Provide the (X, Y) coordinate of the cell's center where the given text is located.  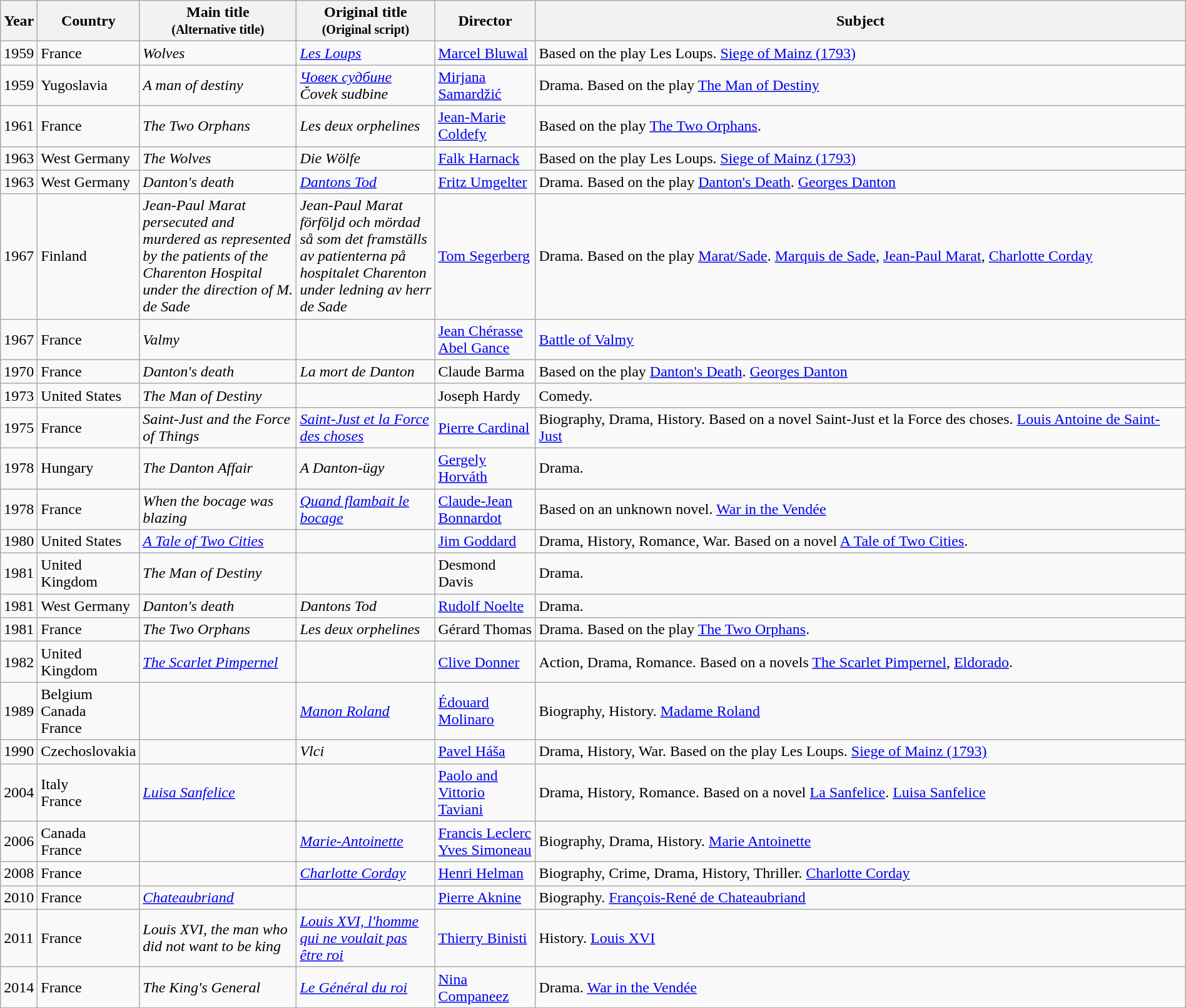
Biography, Drama, History. Marie Antoinette (861, 842)
Comedy. (861, 395)
Based on the play Danton's Death. Georges Danton (861, 371)
Francis LeclercYves Simoneau (485, 842)
Yugoslavia (89, 85)
Drama, History, Romance, War. Based on a novel A Tale of Two Cities. (861, 542)
A man of destiny (218, 85)
Claude Barma (485, 371)
Original title(Original script) (365, 21)
Édouard Molinaro (485, 711)
Paolo and Vittorio Taviani (485, 792)
2014 (19, 987)
The Scarlet Pimpernel (218, 662)
2008 (19, 874)
Pavel Háša (485, 752)
Saint-Just et la Force des choses (365, 428)
The King's General (218, 987)
La mort de Danton (365, 371)
Joseph Hardy (485, 395)
Charlotte Corday (365, 874)
Luisa Sanfelice (218, 792)
Desmond Davis (485, 574)
Marie-Antoinette (365, 842)
Drama, History, War. Based on the play Les Loups. Siege of Mainz (1793) (861, 752)
Pierre Aknine (485, 897)
ItalyFrance (89, 792)
Manon Roland (365, 711)
Le Général du roi (365, 987)
Finland (89, 256)
Jean ChérasseAbel Gance (485, 339)
Drama. War in the Vendée (861, 987)
Claude-Jean Bonnardot (485, 509)
2011 (19, 938)
Director (485, 21)
The Wolves (218, 158)
Jean-Marie Coldefy (485, 126)
Jim Goddard (485, 542)
Biography, Crime, Drama, History, Thriller. Charlotte Corday (861, 874)
1990 (19, 752)
Gergely Horváth (485, 468)
Thierry Binisti (485, 938)
Henri Helman (485, 874)
1973 (19, 395)
History. Louis XVI (861, 938)
Subject (861, 21)
1980 (19, 542)
A Danton-ügy (365, 468)
Main title(Alternative title) (218, 21)
Battle of Valmy (861, 339)
Country (89, 21)
1961 (19, 126)
1982 (19, 662)
Biography. François-René de Chateaubriand (861, 897)
Biography, History. Madame Roland (861, 711)
Biography, Drama, History. Based on a novel Saint-Just et la Force des choses. Louis Antoine de Saint-Just (861, 428)
Czechoslovakia (89, 752)
Valmy (218, 339)
Die Wölfe (365, 158)
2006 (19, 842)
Wolves (218, 53)
Marcel Bluwal (485, 53)
Jean-Paul Marat förföljd och mördad så som det framställs av patienterna på hospitalet Charenton under ledning av herr de Sade (365, 256)
Saint-Just and the Force of Things (218, 428)
Човек судбинеČovek sudbine (365, 85)
Based on the play The Two Orphans. (861, 126)
Louis XVI, l'homme qui ne voulait pas être roi (365, 938)
Hungary (89, 468)
Rudolf Noelte (485, 606)
A Tale of Two Cities (218, 542)
Vlci (365, 752)
1970 (19, 371)
Fritz Umgelter (485, 182)
Clive Donner (485, 662)
Drama. Based on the play Marat/Sade. Marquis de Sade, Jean-Paul Marat, Charlotte Corday (861, 256)
Quand flambait le bocage (365, 509)
Mirjana Samardžić (485, 85)
Drama. Based on the play The Man of Destiny (861, 85)
2010 (19, 897)
CanadaFrance (89, 842)
BelgiumCanadaFrance (89, 711)
2004 (19, 792)
Drama. Based on the play The Two Orphans. (861, 630)
Les Loups (365, 53)
1975 (19, 428)
1989 (19, 711)
Action, Drama, Romance. Based on a novels The Scarlet Pimpernel, Eldorado. (861, 662)
Louis XVI, the man who did not want to be king (218, 938)
When the bocage was blazing (218, 509)
The Danton Affair (218, 468)
Nina Companeez (485, 987)
Jean-Paul Marat persecuted and murdered as represented by the patients of the Charenton Hospital under the direction of M. de Sade (218, 256)
Pierre Cardinal (485, 428)
Chateaubriand (218, 897)
Falk Harnack (485, 158)
Year (19, 21)
Drama, History, Romance. Based on a novel La Sanfelice. Luisa Sanfelice (861, 792)
Based on an unknown novel. War in the Vendée (861, 509)
Tom Segerberg (485, 256)
Gérard Thomas (485, 630)
Drama. Based on the play Danton's Death. Georges Danton (861, 182)
